For the text-containing cell, return its midpoint in [x, y] coordinate format. 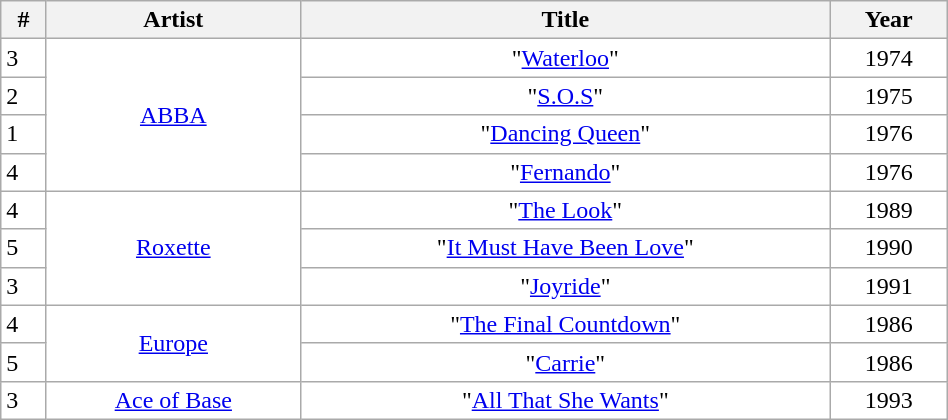
1990 [888, 248]
1993 [888, 400]
"The Look" [565, 210]
1974 [888, 58]
"Carrie" [565, 362]
"S.O.S" [565, 96]
"The Final Countdown" [565, 324]
Year [888, 20]
2 [24, 96]
"Joyride" [565, 286]
1975 [888, 96]
"Dancing Queen" [565, 134]
# [24, 20]
1989 [888, 210]
Roxette [173, 248]
Ace of Base [173, 400]
ABBA [173, 115]
1991 [888, 286]
Artist [173, 20]
Europe [173, 343]
Title [565, 20]
1 [24, 134]
"All That She Wants" [565, 400]
"It Must Have Been Love" [565, 248]
"Waterloo" [565, 58]
"Fernando" [565, 172]
